Output the (x, y) coordinate of the center of the cell containing the given text.  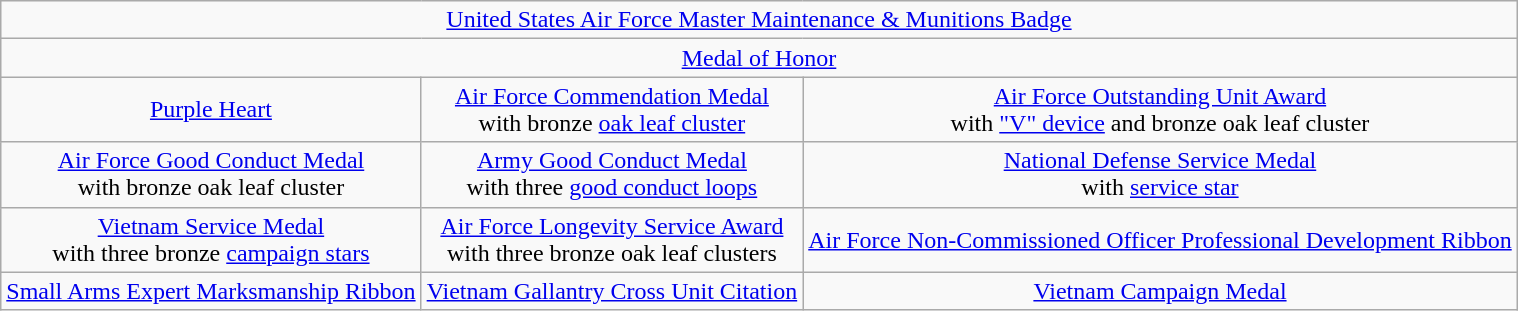
Medal of Honor (759, 58)
National Defense Service Medalwith service star (1160, 174)
Air Force Non-Commissioned Officer Professional Development Ribbon (1160, 240)
Air Force Good Conduct Medalwith bronze oak leaf cluster (211, 174)
Small Arms Expert Marksmanship Ribbon (211, 291)
Vietnam Gallantry Cross Unit Citation (612, 291)
Air Force Commendation Medalwith bronze oak leaf cluster (612, 110)
Purple Heart (211, 110)
Vietnam Service Medalwith three bronze campaign stars (211, 240)
Air Force Outstanding Unit Awardwith "V" device and bronze oak leaf cluster (1160, 110)
Army Good Conduct Medalwith three good conduct loops (612, 174)
Vietnam Campaign Medal (1160, 291)
United States Air Force Master Maintenance & Munitions Badge (759, 20)
Air Force Longevity Service Awardwith three bronze oak leaf clusters (612, 240)
